Return the [x, y] coordinate for the center point of the cell that contains the specified text.  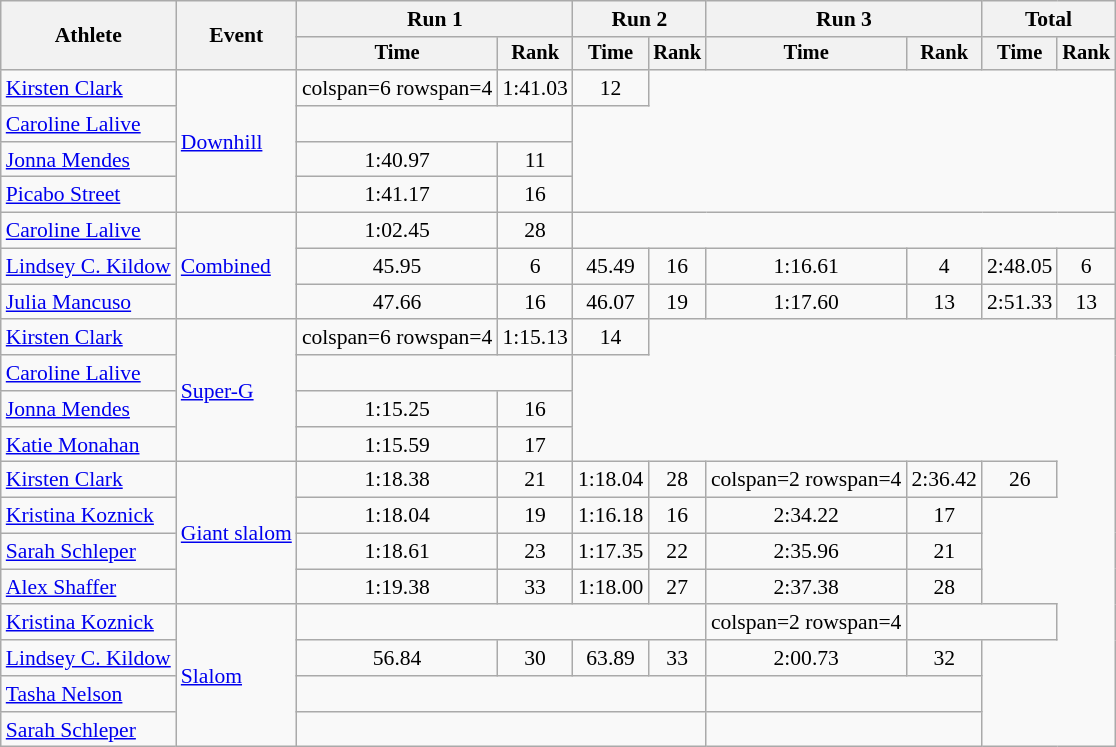
Alex Shaffer [88, 587]
Julia Mancuso [88, 302]
Run 2 [640, 19]
14 [610, 338]
1:41.03 [534, 88]
1:16.18 [610, 516]
1:18.00 [610, 587]
63.89 [610, 658]
Run 3 [844, 19]
Combined [236, 266]
Tasha Nelson [88, 694]
1:19.38 [398, 587]
1:15.59 [398, 445]
1:16.61 [806, 267]
Downhill [236, 141]
45.49 [610, 267]
1:17.60 [806, 302]
2:37.38 [806, 587]
45.95 [398, 267]
Athlete [88, 36]
Picabo Street [88, 195]
1:17.35 [610, 552]
2:00.73 [806, 658]
1:18.38 [398, 480]
32 [944, 658]
1:15.13 [534, 338]
1:18.61 [398, 552]
Katie Monahan [88, 445]
23 [534, 552]
4 [944, 267]
46.07 [610, 302]
2:51.33 [1020, 302]
1:15.25 [398, 409]
2:34.22 [806, 516]
26 [1020, 480]
1:02.45 [398, 231]
Giant slalom [236, 533]
47.66 [398, 302]
Run 1 [435, 19]
27 [677, 587]
22 [677, 552]
Total [1048, 19]
2:35.96 [806, 552]
11 [534, 160]
12 [610, 88]
Super-G [236, 391]
2:36.42 [944, 480]
1:41.17 [398, 195]
1:40.97 [398, 160]
56.84 [398, 658]
Slalom [236, 676]
30 [534, 658]
Sarah Schleper [88, 552]
2:48.05 [1020, 267]
Event [236, 36]
